Determine the [X, Y] coordinate at the center of the cell enclosing the given text.  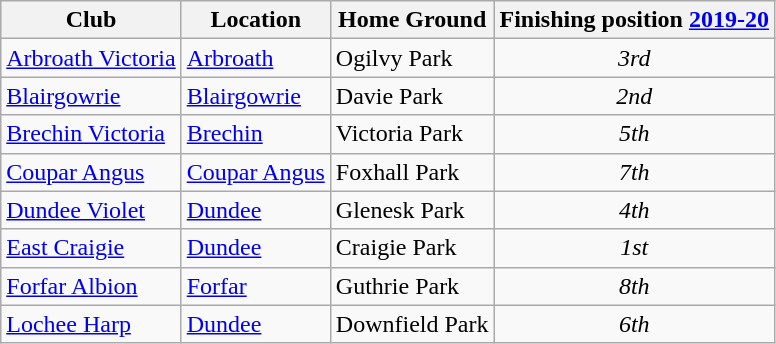
Davie Park [412, 96]
5th [634, 134]
Forfar [256, 286]
6th [634, 324]
Brechin [256, 134]
3rd [634, 58]
Home Ground [412, 20]
1st [634, 248]
7th [634, 172]
East Craigie [91, 248]
Dundee Violet [91, 210]
Downfield Park [412, 324]
2nd [634, 96]
Victoria Park [412, 134]
Guthrie Park [412, 286]
4th [634, 210]
8th [634, 286]
Arbroath Victoria [91, 58]
Forfar Albion [91, 286]
Arbroath [256, 58]
Glenesk Park [412, 210]
Foxhall Park [412, 172]
Club [91, 20]
Ogilvy Park [412, 58]
Brechin Victoria [91, 134]
Finishing position 2019-20 [634, 20]
Craigie Park [412, 248]
Lochee Harp [91, 324]
Location [256, 20]
